Return the [x, y] coordinate for the center point of the cell that contains the specified text.  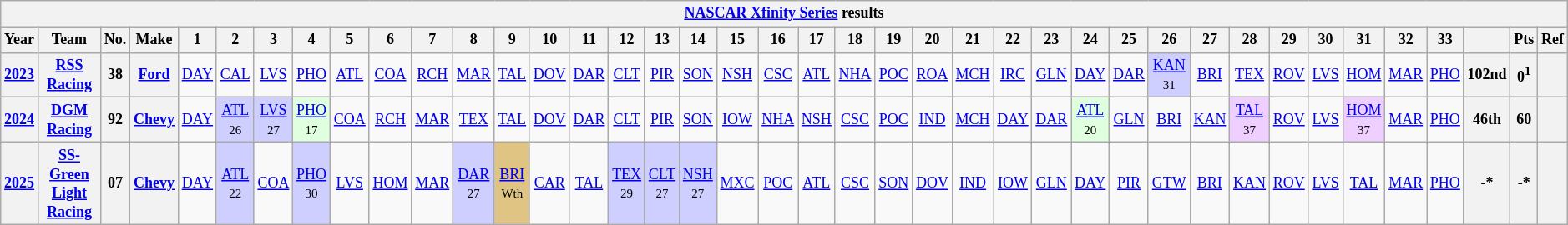
DGM Racing [68, 120]
8 [474, 40]
HOM37 [1364, 120]
16 [778, 40]
46th [1487, 120]
TAL37 [1250, 120]
26 [1169, 40]
NASCAR Xfinity Series results [784, 13]
1 [197, 40]
TEX29 [627, 183]
CAR [549, 183]
29 [1289, 40]
Ref [1553, 40]
RSS Racing [68, 75]
01 [1525, 75]
Pts [1525, 40]
2025 [20, 183]
PHO30 [312, 183]
NSH27 [698, 183]
21 [973, 40]
9 [512, 40]
CAL [235, 75]
KAN31 [1169, 75]
ATL22 [235, 183]
28 [1250, 40]
4 [312, 40]
38 [115, 75]
Make [154, 40]
ATL20 [1090, 120]
11 [589, 40]
24 [1090, 40]
18 [855, 40]
GTW [1169, 183]
25 [1129, 40]
Ford [154, 75]
CLT27 [661, 183]
14 [698, 40]
27 [1210, 40]
ATL26 [235, 120]
LVS27 [274, 120]
12 [627, 40]
19 [893, 40]
32 [1406, 40]
23 [1052, 40]
7 [432, 40]
5 [349, 40]
10 [549, 40]
20 [933, 40]
2024 [20, 120]
PHO17 [312, 120]
IRC [1013, 75]
15 [737, 40]
3 [274, 40]
30 [1326, 40]
102nd [1487, 75]
Year [20, 40]
92 [115, 120]
MXC [737, 183]
Team [68, 40]
2 [235, 40]
2023 [20, 75]
No. [115, 40]
ROA [933, 75]
31 [1364, 40]
6 [391, 40]
33 [1444, 40]
17 [817, 40]
SS-Green Light Racing [68, 183]
DAR27 [474, 183]
13 [661, 40]
07 [115, 183]
BRIWth [512, 183]
60 [1525, 120]
22 [1013, 40]
